Pinpoint the cell where the given text exists, returning its [x, y] midpoint coordinate. 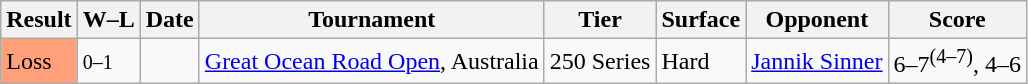
Jannik Sinner [817, 62]
Date [170, 20]
250 Series [600, 62]
Result [39, 20]
6–7(4–7), 4–6 [957, 62]
W–L [108, 20]
Surface [701, 20]
Loss [39, 62]
Tournament [372, 20]
Opponent [817, 20]
0–1 [108, 62]
Great Ocean Road Open, Australia [372, 62]
Hard [701, 62]
Score [957, 20]
Tier [600, 20]
